Determine the [X, Y] coordinate at the center of the cell enclosing the given text.  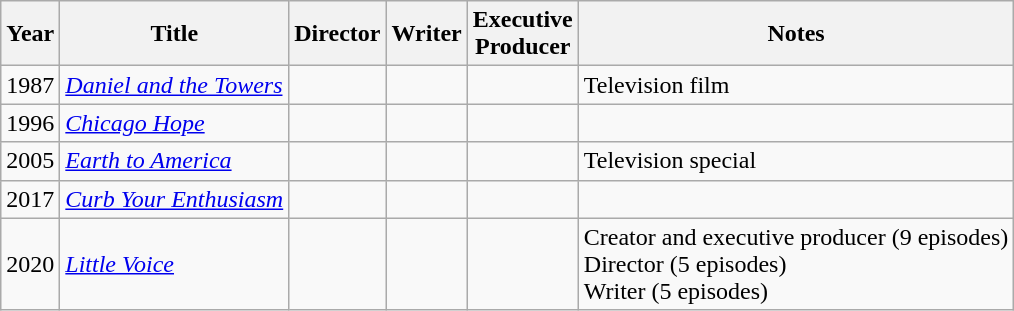
Television film [796, 85]
Curb Your Enthusiasm [174, 199]
2020 [30, 264]
Director [338, 34]
Creator and executive producer (9 episodes)Director (5 episodes)Writer (5 episodes) [796, 264]
ExecutiveProducer [522, 34]
Television special [796, 161]
Little Voice [174, 264]
Earth to America [174, 161]
1996 [30, 123]
2017 [30, 199]
Chicago Hope [174, 123]
Title [174, 34]
Notes [796, 34]
Daniel and the Towers [174, 85]
1987 [30, 85]
2005 [30, 161]
Year [30, 34]
Writer [426, 34]
